Pinpoint the cell where the given text exists, returning its (x, y) midpoint coordinate. 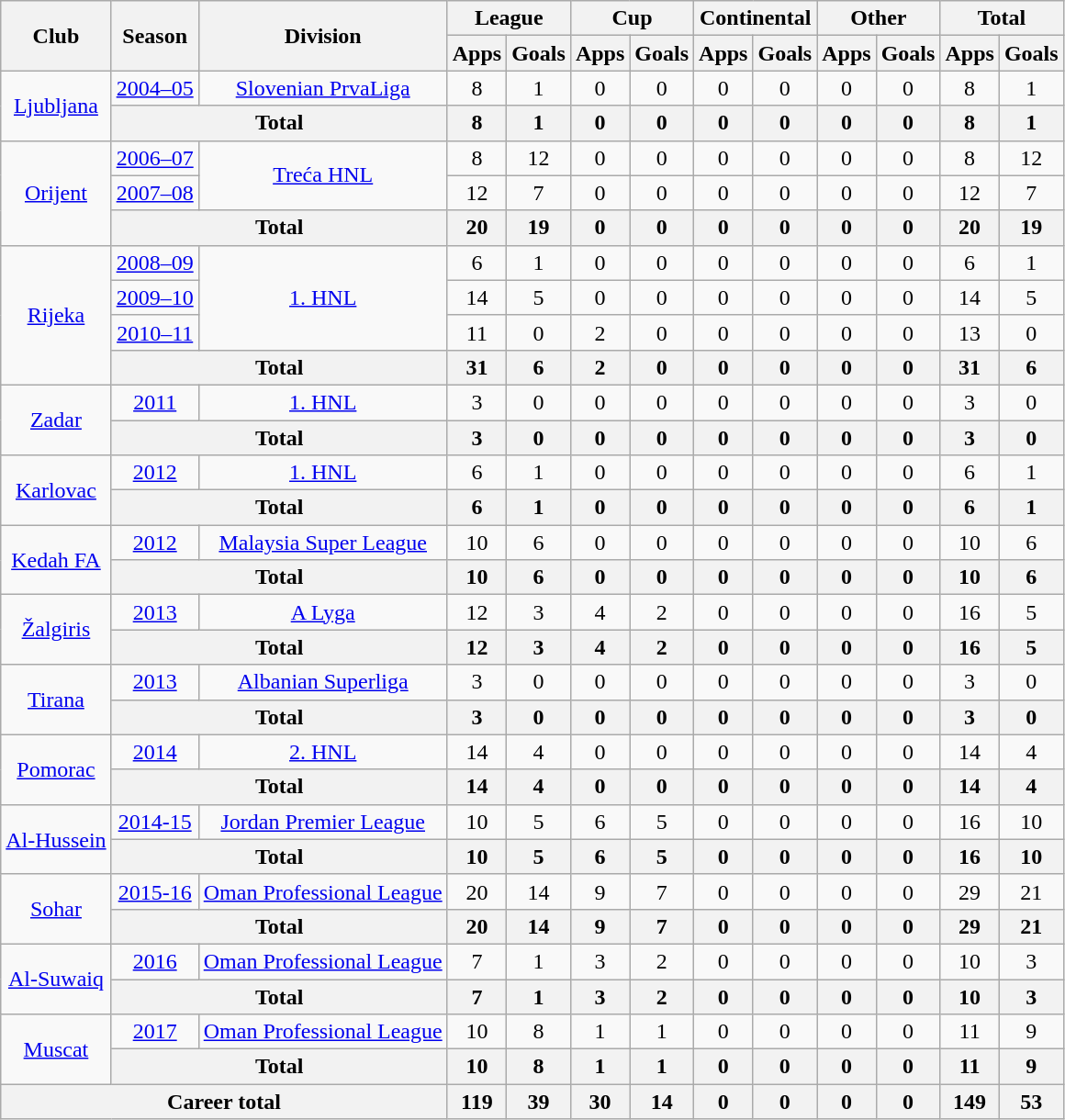
Slovenian PrvaLiga (323, 88)
Sohar (56, 909)
2014 (154, 752)
Žalgiris (56, 630)
39 (539, 1102)
Division (323, 36)
Jordan Premier League (323, 822)
Karlovac (56, 490)
2008–09 (154, 263)
2016 (154, 961)
Club (56, 36)
2009–10 (154, 297)
Career total (224, 1102)
Zadar (56, 420)
A Lyga (323, 612)
Muscat (56, 1049)
2017 (154, 1032)
Cup (632, 18)
2006–07 (154, 158)
13 (970, 332)
Orijent (56, 193)
Rijeka (56, 315)
119 (476, 1102)
2011 (154, 402)
30 (600, 1102)
2. HNL (323, 752)
2004–05 (154, 88)
Continental (756, 18)
Albanian Superliga (323, 682)
53 (1031, 1102)
Tirana (56, 700)
Malaysia Super League (323, 543)
2014-15 (154, 822)
Al-Suwaiq (56, 979)
149 (970, 1102)
League (509, 18)
2015-16 (154, 891)
2007–08 (154, 193)
Other (879, 18)
Season (154, 36)
Kedah FA (56, 560)
Pomorac (56, 769)
Treća HNL (323, 175)
Ljubljana (56, 106)
2010–11 (154, 332)
Al-Hussein (56, 839)
